Determine the [x, y] coordinate at the center of the cell enclosing the given text.  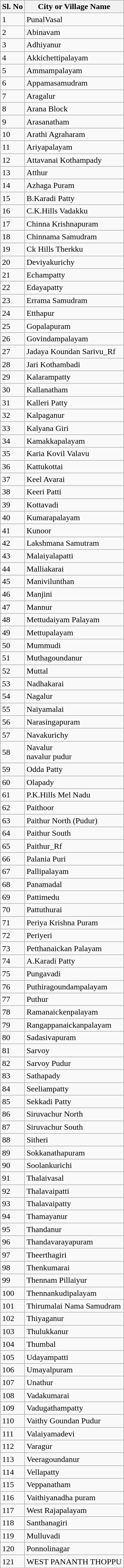
91 [12, 1178]
17 [12, 224]
Thenkumarai [74, 1268]
Sathapady [74, 1076]
118 [12, 1523]
29 [12, 377]
76 [12, 986]
26 [12, 339]
70 [12, 910]
89 [12, 1153]
Paithur_Rf [74, 846]
Valaiyamadevi [74, 1434]
Kottavadi [74, 505]
Vadakumarai [74, 1395]
Odda Patty [74, 769]
46 [12, 594]
62 [12, 808]
Paithur North (Pudur) [74, 821]
Mulluvadi [74, 1536]
116 [12, 1498]
Etthapur [74, 313]
94 [12, 1217]
Kalyana Giri [74, 428]
Sarvoy Pudur [74, 1063]
103 [12, 1331]
Udayampatti [74, 1357]
111 [12, 1434]
Manjini [74, 594]
15 [12, 198]
35 [12, 454]
Kamakkapalayam [74, 441]
Karia Kovil Valavu [74, 454]
60 [12, 782]
93 [12, 1204]
Thulukkanur [74, 1331]
21 [12, 275]
Sokkanathapuram [74, 1153]
B.Karadi Patty [74, 198]
West Rajapalayam [74, 1510]
77 [12, 999]
Paithur South [74, 833]
113 [12, 1459]
39 [12, 505]
Thennam Pillaiyur [74, 1280]
119 [12, 1536]
Rangappanaickanpalayam [74, 1025]
WEST PANANTH THOPPU [74, 1561]
10 [12, 134]
Theerthagiri [74, 1255]
86 [12, 1114]
55 [12, 709]
9 [12, 121]
Sl. No [12, 7]
88 [12, 1140]
22 [12, 288]
Ponnolinagar [74, 1549]
Paithoor [74, 808]
72 [12, 935]
Edayapatty [74, 288]
102 [12, 1319]
57 [12, 735]
Abinavam [74, 32]
Chinnama Samudram [74, 237]
71 [12, 923]
107 [12, 1382]
Thumbal [74, 1344]
51 [12, 658]
Deviyakurichy [74, 262]
106 [12, 1370]
8 [12, 109]
100 [12, 1293]
75 [12, 974]
Sadasivapuram [74, 1038]
97 [12, 1255]
Kattukottai [74, 467]
Arathi Agraharam [74, 134]
Mettupalayam [74, 633]
Ramanaickenpalayam [74, 1012]
Siruvachur North [74, 1114]
38 [12, 492]
Unathur [74, 1382]
Mannur [74, 607]
Pallipalayam [74, 872]
Malliakarai [74, 569]
41 [12, 530]
Akkichettipalayam [74, 58]
105 [12, 1357]
110 [12, 1421]
85 [12, 1101]
Petthanaickan Palayam [74, 948]
Kalleri Patty [74, 403]
49 [12, 633]
Soolankurichi [74, 1165]
99 [12, 1280]
Thalavaipatti [74, 1191]
Thirumalai Nama Samudram [74, 1306]
Olapady [74, 782]
Veppanatham [74, 1485]
45 [12, 582]
4 [12, 58]
Kallanatham [74, 390]
A.Karadi Patty [74, 961]
Palania Puri [74, 859]
Attavanai Kothampady [74, 160]
P.K.Hills Mel Nadu [74, 795]
31 [12, 403]
Periyeri [74, 935]
Sarvoy [74, 1050]
37 [12, 479]
20 [12, 262]
Nagalur [74, 696]
Pungavadi [74, 974]
12 [12, 160]
Panamadal [74, 884]
121 [12, 1561]
25 [12, 326]
Kumarapalayam [74, 518]
Vaithy Goundan Pudur [74, 1421]
40 [12, 518]
Keeri Patti [74, 492]
27 [12, 351]
101 [12, 1306]
28 [12, 364]
33 [12, 428]
Nadhakarai [74, 684]
109 [12, 1408]
79 [12, 1025]
Jari Kothambadi [74, 364]
66 [12, 859]
Kalpaganur [74, 415]
48 [12, 620]
98 [12, 1268]
Narasingapuram [74, 722]
Muthagoundanur [74, 658]
120 [12, 1549]
81 [12, 1050]
Naiyamalai [74, 709]
Puthiragoundampalayam [74, 986]
Umayalpuram [74, 1370]
112 [12, 1447]
67 [12, 872]
11 [12, 147]
87 [12, 1127]
7 [12, 96]
82 [12, 1063]
Pattuthurai [74, 910]
52 [12, 671]
Arasanatham [74, 121]
Ck Hills Therkku [74, 249]
84 [12, 1089]
24 [12, 313]
Navalurnavalur pudur [74, 752]
34 [12, 441]
115 [12, 1485]
Thamayanur [74, 1217]
Azhaga Puram [74, 186]
Santhanagiri [74, 1523]
13 [12, 173]
Navakurichy [74, 735]
19 [12, 249]
47 [12, 607]
78 [12, 1012]
80 [12, 1038]
92 [12, 1191]
Gopalapuram [74, 326]
74 [12, 961]
Thiyaganur [74, 1319]
Chinna Krishnapuram [74, 224]
90 [12, 1165]
Kunoor [74, 530]
69 [12, 897]
1 [12, 19]
50 [12, 645]
56 [12, 722]
117 [12, 1510]
Sekkadi Patty [74, 1101]
Periya Krishna Puram [74, 923]
95 [12, 1229]
83 [12, 1076]
Sitheri [74, 1140]
73 [12, 948]
Mummudi [74, 645]
23 [12, 300]
16 [12, 211]
Manivilunthan [74, 582]
5 [12, 70]
Vaithiyanadha puram [74, 1498]
36 [12, 467]
Thandanur [74, 1229]
104 [12, 1344]
108 [12, 1395]
53 [12, 684]
42 [12, 543]
3 [12, 45]
PunalVasal [74, 19]
Puthur [74, 999]
Varagur [74, 1447]
30 [12, 390]
Seeliampatty [74, 1089]
Kalarampatty [74, 377]
68 [12, 884]
Adhiyanur [74, 45]
43 [12, 556]
Vellapatty [74, 1472]
Errama Samudram [74, 300]
Vadugathampatty [74, 1408]
Thalavaipatty [74, 1204]
Mettudaiyam Palayam [74, 620]
Jadaya Koundan Sarivu_Rf [74, 351]
Keel Avarai [74, 479]
114 [12, 1472]
Siruvachur South [74, 1127]
City or Village Name [74, 7]
Ammampalayam [74, 70]
C.K.Hills Vadakku [74, 211]
32 [12, 415]
Arana Block [74, 109]
Lakshmana Samutram [74, 543]
Appamasamudram [74, 83]
63 [12, 821]
Aragalur [74, 96]
18 [12, 237]
Atthur [74, 173]
Pattimedu [74, 897]
64 [12, 833]
Muttal [74, 671]
Thennankudipalayam [74, 1293]
Ariyapalayam [74, 147]
59 [12, 769]
6 [12, 83]
2 [12, 32]
Thalaivasal [74, 1178]
54 [12, 696]
Thandavarayapuram [74, 1242]
14 [12, 186]
Govindampalayam [74, 339]
65 [12, 846]
61 [12, 795]
44 [12, 569]
Echampatty [74, 275]
58 [12, 752]
Veeragoundanur [74, 1459]
Malaiyalapatti [74, 556]
96 [12, 1242]
